Identify which cell holds the provided text, then report its [x, y] central coordinate. 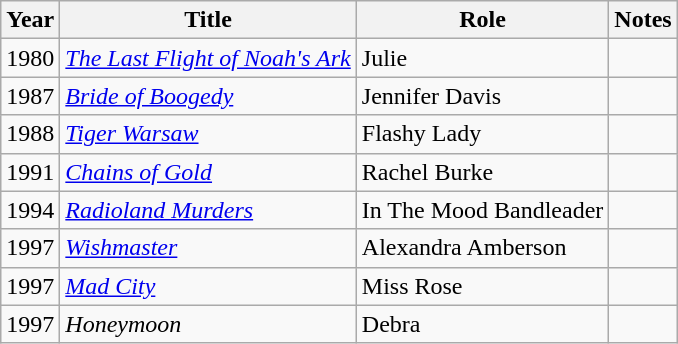
Chains of Gold [208, 172]
1987 [30, 96]
1980 [30, 58]
Mad City [208, 286]
Bride of Boogedy [208, 96]
The Last Flight of Noah's Ark [208, 58]
Jennifer Davis [482, 96]
Flashy Lady [482, 134]
1988 [30, 134]
1994 [30, 210]
Wishmaster [208, 248]
Year [30, 20]
Alexandra Amberson [482, 248]
Role [482, 20]
1991 [30, 172]
Julie [482, 58]
Notes [643, 20]
Debra [482, 324]
Honeymoon [208, 324]
Tiger Warsaw [208, 134]
Miss Rose [482, 286]
Title [208, 20]
Radioland Murders [208, 210]
Rachel Burke [482, 172]
In The Mood Bandleader [482, 210]
